Return [X, Y] of the center of cell containing provided text 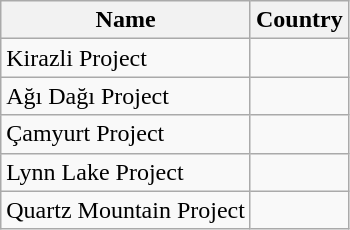
Name [126, 20]
Quartz Mountain Project [126, 210]
Kirazli Project [126, 58]
Ağı Dağı Project [126, 96]
Country [299, 20]
Çamyurt Project [126, 134]
Lynn Lake Project [126, 172]
